Locate the cell with the specified text and output its (X, Y) center coordinate. 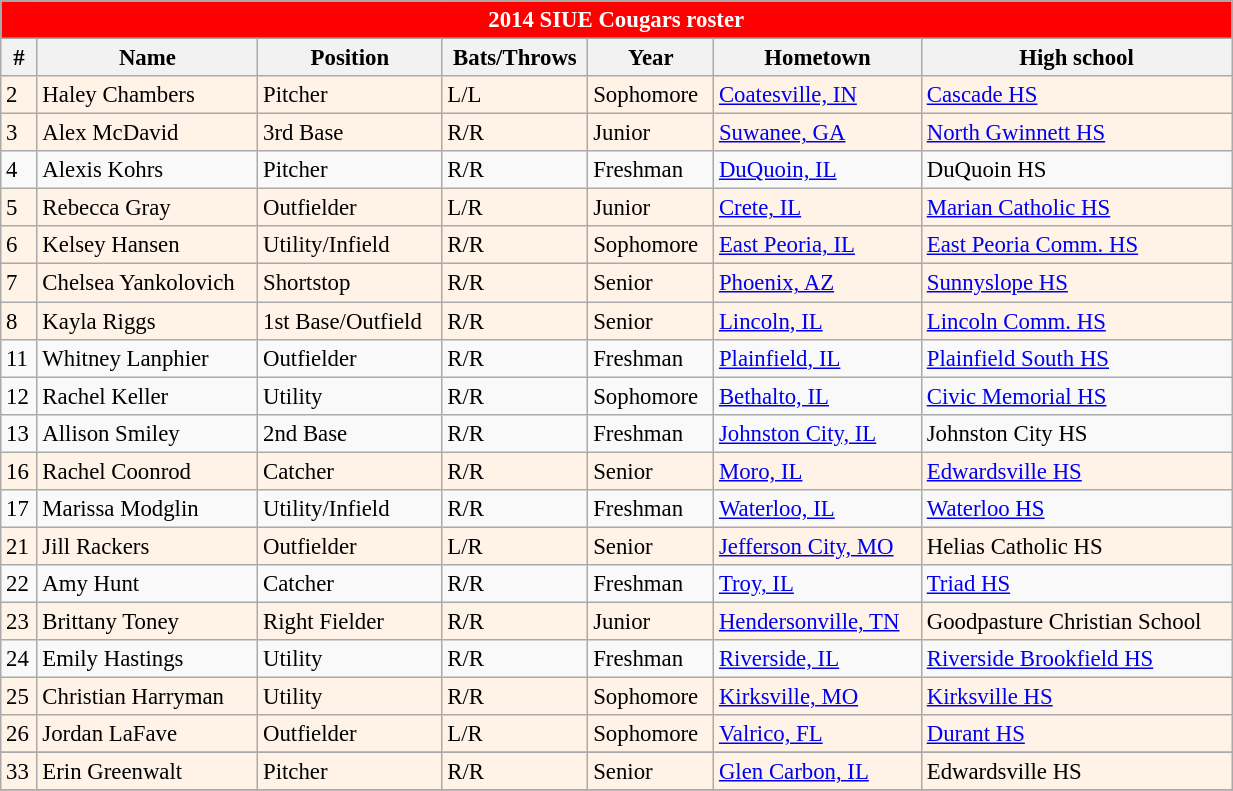
Whitney Lanphier (148, 358)
Erin Greenwalt (148, 772)
East Peoria Comm. HS (1076, 245)
Kayla Riggs (148, 321)
22 (19, 584)
Rachel Coonrod (148, 471)
Jordan LaFave (148, 734)
Kirksville, MO (818, 697)
Waterloo, IL (818, 509)
Rebecca Gray (148, 208)
Troy, IL (818, 584)
Emily Hastings (148, 659)
Christian Harryman (148, 697)
Waterloo HS (1076, 509)
Lincoln, IL (818, 321)
21 (19, 546)
East Peoria, IL (818, 245)
Bethalto, IL (818, 396)
Hometown (818, 58)
Bats/Throws (515, 58)
Suwanee, GA (818, 133)
Lincoln Comm. HS (1076, 321)
Right Fielder (350, 621)
Kelsey Hansen (148, 245)
Durant HS (1076, 734)
Shortstop (350, 283)
2014 SIUE Cougars roster (616, 20)
26 (19, 734)
25 (19, 697)
Marissa Modglin (148, 509)
Moro, IL (818, 471)
Marian Catholic HS (1076, 208)
Brittany Toney (148, 621)
Helias Catholic HS (1076, 546)
2 (19, 95)
13 (19, 433)
Name (148, 58)
Hendersonville, TN (818, 621)
16 (19, 471)
Johnston City HS (1076, 433)
Amy Hunt (148, 584)
17 (19, 509)
Kirksville HS (1076, 697)
Chelsea Yankolovich (148, 283)
11 (19, 358)
23 (19, 621)
Coatesville, IN (818, 95)
Alexis Kohrs (148, 170)
Riverside Brookfield HS (1076, 659)
Riverside, IL (818, 659)
8 (19, 321)
3rd Base (350, 133)
7 (19, 283)
Goodpasture Christian School (1076, 621)
5 (19, 208)
DuQuoin HS (1076, 170)
Allison Smiley (148, 433)
North Gwinnett HS (1076, 133)
6 (19, 245)
Year (651, 58)
Valrico, FL (818, 734)
3 (19, 133)
Position (350, 58)
L/L (515, 95)
24 (19, 659)
12 (19, 396)
Cascade HS (1076, 95)
Plainfield South HS (1076, 358)
Phoenix, AZ (818, 283)
2nd Base (350, 433)
Alex McDavid (148, 133)
Crete, IL (818, 208)
# (19, 58)
Haley Chambers (148, 95)
4 (19, 170)
Triad HS (1076, 584)
DuQuoin, IL (818, 170)
Jefferson City, MO (818, 546)
High school (1076, 58)
Johnston City, IL (818, 433)
Civic Memorial HS (1076, 396)
1st Base/Outfield (350, 321)
Jill Rackers (148, 546)
33 (19, 772)
Sunnyslope HS (1076, 283)
Rachel Keller (148, 396)
Plainfield, IL (818, 358)
Glen Carbon, IL (818, 772)
